Output the (X, Y) coordinate of the center of the cell containing the given text.  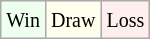
Draw (72, 20)
Loss (126, 20)
Win (24, 20)
